Detect which cell encompasses the target text, then output its (X, Y) center coordinate. 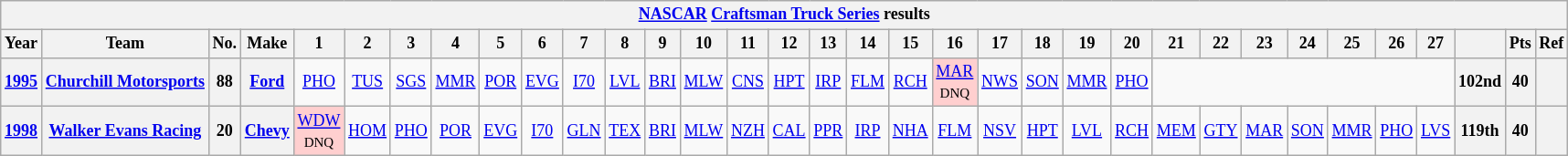
GLN (584, 131)
CAL (789, 131)
NSV (1000, 131)
22 (1221, 44)
1998 (22, 131)
Year (22, 44)
1 (319, 44)
TUS (367, 82)
Chevy (267, 131)
SGS (411, 82)
6 (543, 44)
WDWDNQ (319, 131)
12 (789, 44)
5 (501, 44)
24 (1308, 44)
NASCAR Craftsman Truck Series results (784, 15)
19 (1087, 44)
88 (225, 82)
LVS (1436, 131)
2 (367, 44)
Pts (1520, 44)
16 (955, 44)
18 (1042, 44)
Ford (267, 82)
102nd (1480, 82)
9 (663, 44)
NWS (1000, 82)
3 (411, 44)
7 (584, 44)
TEX (625, 131)
21 (1176, 44)
HOM (367, 131)
MARDNQ (955, 82)
Walker Evans Racing (124, 131)
CNS (748, 82)
GTY (1221, 131)
MEM (1176, 131)
No. (225, 44)
23 (1265, 44)
8 (625, 44)
Ref (1552, 44)
11 (748, 44)
Make (267, 44)
26 (1396, 44)
13 (828, 44)
25 (1352, 44)
14 (868, 44)
17 (1000, 44)
10 (704, 44)
PPR (828, 131)
27 (1436, 44)
NHA (910, 131)
MAR (1265, 131)
15 (910, 44)
NZH (748, 131)
119th (1480, 131)
Team (124, 44)
4 (455, 44)
1995 (22, 82)
Churchill Motorsports (124, 82)
